Detect which cell encompasses the target text, then output its (X, Y) center coordinate. 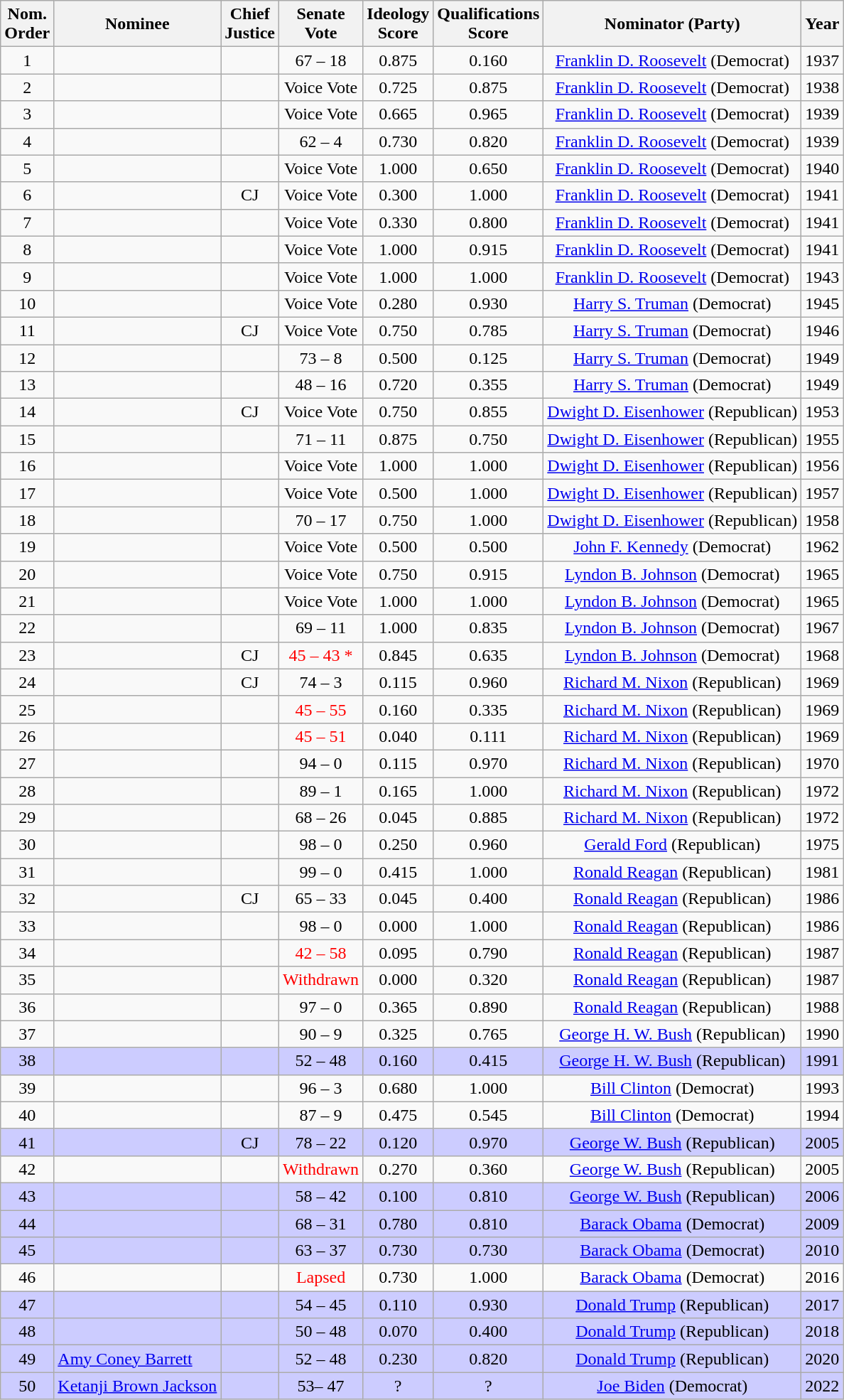
89 – 1 (321, 791)
48 (27, 1332)
1975 (823, 845)
ChiefJustice (250, 24)
26 (27, 736)
0.250 (398, 845)
62 – 4 (321, 141)
Nominee (138, 24)
21 (27, 601)
36 (27, 1007)
25 (27, 709)
1956 (823, 466)
53– 47 (321, 1386)
0.330 (398, 222)
10 (27, 303)
1981 (823, 872)
0.965 (489, 114)
70 – 17 (321, 520)
30 (27, 845)
3 (27, 114)
0.765 (489, 1034)
Nom.Order (27, 24)
16 (27, 466)
0.885 (489, 818)
1988 (823, 1007)
0.040 (398, 736)
29 (27, 818)
0.650 (489, 168)
28 (27, 791)
41 (27, 1142)
50 – 48 (321, 1332)
2020 (823, 1359)
49 (27, 1359)
0.165 (398, 791)
0.230 (398, 1359)
96 – 3 (321, 1088)
18 (27, 520)
68 – 31 (321, 1223)
43 (27, 1196)
Lapsed (321, 1278)
42 (27, 1169)
35 (27, 980)
27 (27, 763)
50 (27, 1386)
48 – 16 (321, 385)
1991 (823, 1061)
0.120 (398, 1142)
2009 (823, 1223)
45 (27, 1251)
1958 (823, 520)
9 (27, 276)
0.320 (489, 980)
0.680 (398, 1088)
42 – 58 (321, 953)
IdeologyScore (398, 24)
0.855 (489, 412)
1945 (823, 303)
2010 (823, 1251)
Year (823, 24)
1962 (823, 547)
1955 (823, 439)
23 (27, 655)
87 – 9 (321, 1115)
19 (27, 547)
0.270 (398, 1169)
2 (27, 87)
Amy Coney Barrett (138, 1359)
1994 (823, 1115)
63 – 37 (321, 1251)
37 (27, 1034)
12 (27, 357)
71 – 11 (321, 439)
73 – 8 (321, 357)
11 (27, 330)
68 – 26 (321, 818)
0.360 (489, 1169)
0.785 (489, 330)
39 (27, 1088)
54 – 45 (321, 1305)
0.365 (398, 1007)
1937 (823, 60)
32 (27, 899)
2018 (823, 1332)
14 (27, 412)
0.720 (398, 385)
1967 (823, 628)
22 (27, 628)
7 (27, 222)
67 – 18 (321, 60)
0.890 (489, 1007)
31 (27, 872)
8 (27, 249)
Nominator (Party) (672, 24)
6 (27, 195)
5 (27, 168)
15 (27, 439)
45 – 51 (321, 736)
0.800 (489, 222)
0.355 (489, 385)
1938 (823, 87)
0.545 (489, 1115)
1953 (823, 412)
1946 (823, 330)
0.335 (489, 709)
1990 (823, 1034)
2006 (823, 1196)
1943 (823, 276)
46 (27, 1278)
45 – 43 * (321, 655)
24 (27, 682)
74 – 3 (321, 682)
0.635 (489, 655)
33 (27, 926)
0.780 (398, 1223)
13 (27, 385)
40 (27, 1115)
Joe Biden (Democrat) (672, 1386)
44 (27, 1223)
1993 (823, 1088)
4 (27, 141)
34 (27, 953)
1970 (823, 763)
45 – 55 (321, 709)
0.790 (489, 953)
1968 (823, 655)
97 – 0 (321, 1007)
94 – 0 (321, 763)
0.070 (398, 1332)
99 – 0 (321, 872)
1 (27, 60)
0.325 (398, 1034)
0.095 (398, 953)
0.110 (398, 1305)
69 – 11 (321, 628)
58 – 42 (321, 1196)
0.475 (398, 1115)
2016 (823, 1278)
0.835 (489, 628)
2022 (823, 1386)
John F. Kennedy (Democrat) (672, 547)
2017 (823, 1305)
0.300 (398, 195)
QualificationsScore (489, 24)
0.280 (398, 303)
0.665 (398, 114)
Gerald Ford (Republican) (672, 845)
38 (27, 1061)
Ketanji Brown Jackson (138, 1386)
0.125 (489, 357)
0.845 (398, 655)
0.725 (398, 87)
20 (27, 574)
1940 (823, 168)
90 – 9 (321, 1034)
65 – 33 (321, 899)
78 – 22 (321, 1142)
1957 (823, 493)
17 (27, 493)
47 (27, 1305)
SenateVote (321, 24)
0.111 (489, 736)
0.100 (398, 1196)
